Identify which cell holds the provided text, then report its (X, Y) central coordinate. 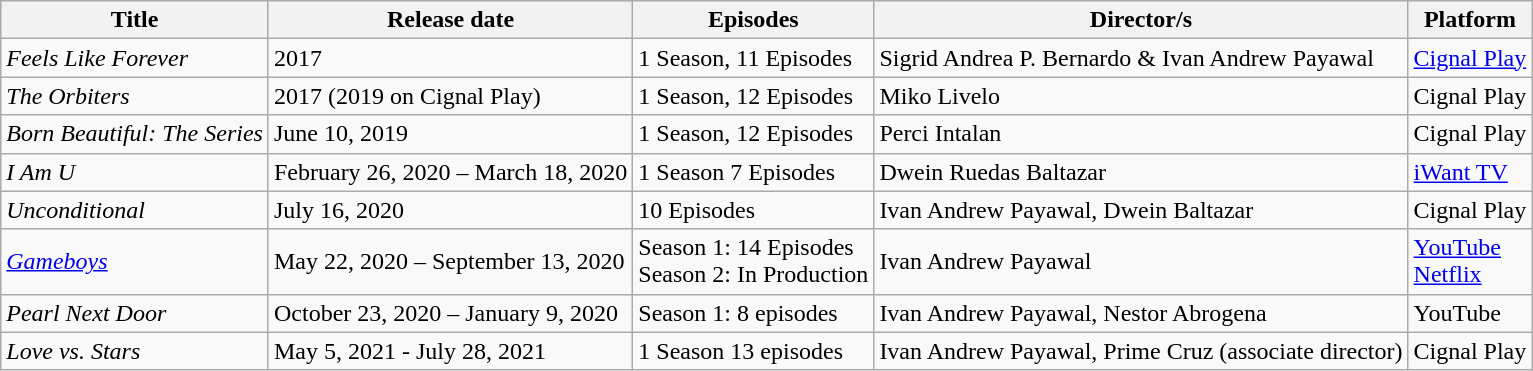
Unconditional (135, 210)
October 23, 2020 – January 9, 2020 (450, 313)
Ivan Andrew Payawal, Dwein Baltazar (1141, 210)
February 26, 2020 – March 18, 2020 (450, 172)
Dwein Ruedas Baltazar (1141, 172)
Ivan Andrew Payawal, Prime Cruz (associate director) (1141, 351)
Director/s (1141, 20)
2017 (450, 58)
I Am U (135, 172)
YouTubeNetflix (1470, 262)
Feels Like Forever (135, 58)
Love vs. Stars (135, 351)
Sigrid Andrea P. Bernardo & Ivan Andrew Payawal (1141, 58)
iWant TV (1470, 172)
Ivan Andrew Payawal (1141, 262)
Platform (1470, 20)
Pearl Next Door (135, 313)
Ivan Andrew Payawal, Nestor Abrogena (1141, 313)
Season 1: 8 episodes (754, 313)
Season 1: 14 EpisodesSeason 2: In Production (754, 262)
Gameboys (135, 262)
1 Season 7 Episodes (754, 172)
10 Episodes (754, 210)
May 5, 2021 - July 28, 2021 (450, 351)
2017 (2019 on Cignal Play) (450, 96)
YouTube (1470, 313)
July 16, 2020 (450, 210)
Release date (450, 20)
June 10, 2019 (450, 134)
Episodes (754, 20)
The Orbiters (135, 96)
Title (135, 20)
Born Beautiful: The Series (135, 134)
1 Season, 11 Episodes (754, 58)
Miko Livelo (1141, 96)
Perci Intalan (1141, 134)
May 22, 2020 – September 13, 2020 (450, 262)
1 Season 13 episodes (754, 351)
